Provide the (X, Y) coordinate of the cell's center where the given text is located.  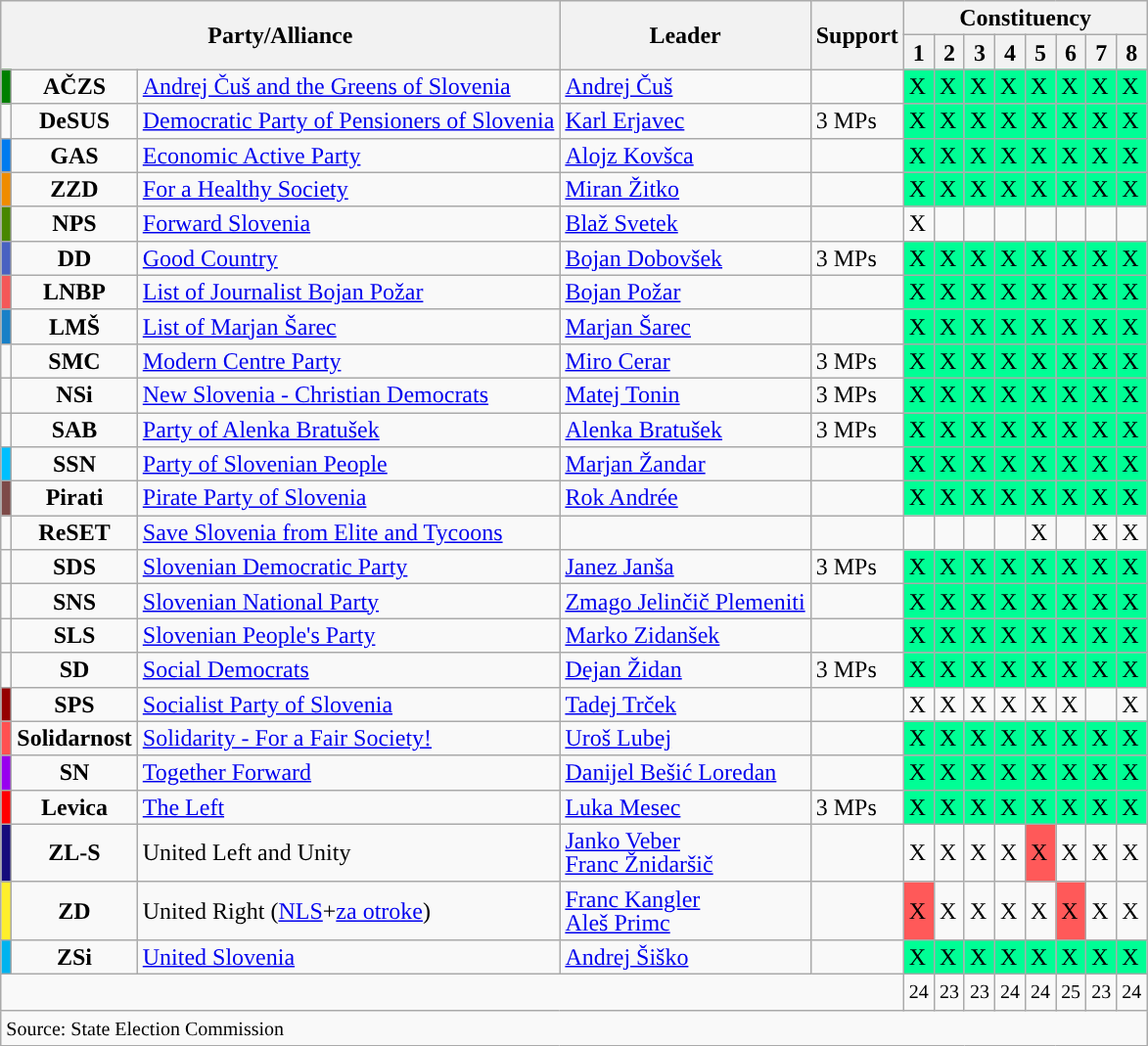
Miran Žitko (685, 190)
DD (74, 258)
Bojan Dobovšek (685, 258)
ReSET (74, 532)
Luka Mesec (685, 806)
Party of Alenka Bratušek (348, 431)
Save Slovenia from Elite and Tycoons (348, 532)
DeSUS (74, 121)
SPS (74, 705)
25 (1071, 992)
Levica (74, 806)
Rok Andrée (685, 499)
Marjan Žandar (685, 464)
Marjan Šarec (685, 327)
SD (74, 669)
Party/Alliance (280, 35)
Democratic Party of Pensioners of Slovenia (348, 121)
Good Country (348, 258)
Janez Janša (685, 568)
2 (949, 53)
Constituency (1025, 18)
Tadej Trček (685, 705)
SMC (74, 360)
LMŠ (74, 327)
Zmago Jelinčič Plemeniti (685, 601)
ZL-S (74, 853)
6 (1071, 53)
8 (1131, 53)
Solidarity - For a Fair Society! (348, 738)
Janko VeberFranc Žnidaršič (685, 853)
Leader (685, 35)
Dejan Židan (685, 669)
Socialist Party of Slovenia (348, 705)
New Slovenia - Christian Democrats (348, 395)
SNS (74, 601)
Uroš Lubej (685, 738)
GAS (74, 155)
Matej Tonin (685, 395)
Together Forward (348, 773)
1 (918, 53)
United Slovenia (348, 957)
Solidarnost (74, 738)
ZD (74, 910)
SAB (74, 431)
ZZD (74, 190)
SLS (74, 636)
ZSi (74, 957)
Andrej Čuš and the Greens of Slovenia (348, 86)
Slovenian People's Party (348, 636)
Alenka Bratušek (685, 431)
Blaž Svetek (685, 223)
Economic Active Party (348, 155)
Miro Cerar (685, 360)
SSN (74, 464)
Franc KanglerAleš Primc (685, 910)
LNBP (74, 292)
5 (1041, 53)
NPS (74, 223)
NSi (74, 395)
Forward Slovenia (348, 223)
Party of Slovenian People (348, 464)
Slovenian National Party (348, 601)
United Right (NLS+za otroke) (348, 910)
Andrej Šiško (685, 957)
List of Marjan Šarec (348, 327)
Slovenian Democratic Party (348, 568)
Bojan Požar (685, 292)
Support (857, 35)
Marko Zidanšek (685, 636)
The Left (348, 806)
3 (979, 53)
List of Journalist Bojan Požar (348, 292)
Karl Erjavec (685, 121)
7 (1102, 53)
SN (74, 773)
Andrej Čuš (685, 86)
Modern Centre Party (348, 360)
Social Democrats (348, 669)
For a Healthy Society (348, 190)
United Left and Unity (348, 853)
SDS (74, 568)
Danijel Bešić Loredan (685, 773)
AČZS (74, 86)
4 (1010, 53)
Pirati (74, 499)
Alojz Kovšca (685, 155)
Source: State Election Commission (574, 1027)
Pirate Party of Slovenia (348, 499)
